Search for the cell housing the specified text and yield its (X, Y) center coordinate. 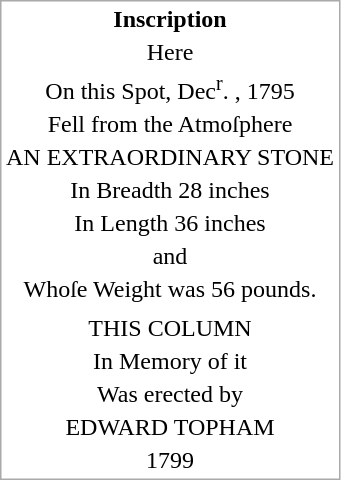
Here (170, 53)
On this Spot, Decr. , 1795 (170, 88)
In Breadth 28 inches (170, 191)
THIS COLUMN (170, 329)
Was erected by (170, 395)
and (170, 257)
Fell from the Atmoſphere (170, 125)
In Length 36 inches (170, 224)
Inscription (170, 19)
Whoſe Weight was 56 pounds. (170, 290)
AN EXTRAORDINARY STONE (170, 158)
In Memory of it (170, 362)
1799 (170, 461)
EDWARD TOPHAM (170, 428)
